For the text-containing cell, return its midpoint in (x, y) coordinate format. 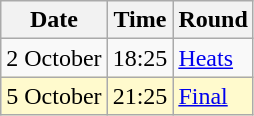
Round (213, 20)
18:25 (140, 58)
Heats (213, 58)
Date (54, 20)
5 October (54, 96)
2 October (54, 58)
Time (140, 20)
Final (213, 96)
21:25 (140, 96)
